Pinpoint the cell where the given text exists, returning its (x, y) midpoint coordinate. 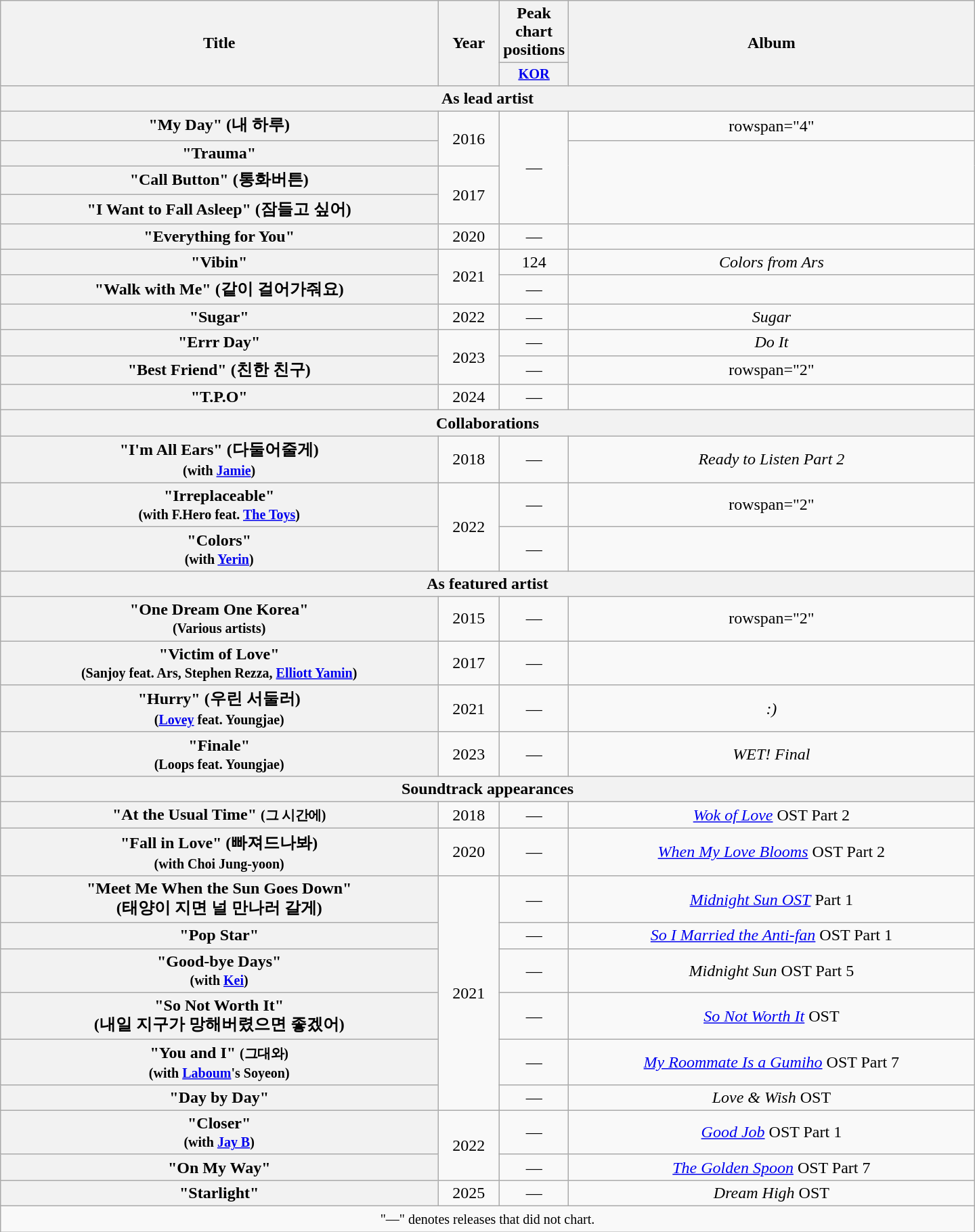
KOR (534, 74)
Peak chart positions (534, 32)
Album (772, 43)
"Fall in Love" (빠져드나봐)(with Choi Jung-yoon) (219, 852)
So I Married the Anti-fan OST Part 1 (772, 936)
"Colors"(with Yerin) (219, 548)
So Not Worth It OST (772, 1016)
"Errr Day" (219, 343)
When My Love Blooms OST Part 2 (772, 852)
2015 (469, 619)
Do It (772, 343)
:) (772, 709)
Dream High OST (772, 1193)
"Pop Star" (219, 936)
Midnight Sun OST Part 1 (772, 899)
"Meet Me When the Sun Goes Down" (태양이 지면 널 만나러 갈게) (219, 899)
"Walk with Me" (같이 걸어가줘요) (219, 290)
Year (469, 43)
"So Not Worth It" (내일 지구가 망해버렸으면 좋겠어) (219, 1016)
"Sugar" (219, 317)
"—" denotes releases that did not chart. (487, 1219)
"Vibin" (219, 262)
As featured artist (487, 584)
"Finale"(Loops feat. Youngjae) (219, 754)
"Closer"(with Jay B) (219, 1132)
Title (219, 43)
Colors from Ars (772, 262)
"Irreplaceable"(with F.Hero feat. The Toys) (219, 505)
As lead artist (487, 98)
Sugar (772, 317)
The Golden Spoon OST Part 7 (772, 1167)
"I Want to Fall Asleep" (잠들고 싶어) (219, 210)
Wok of Love OST Part 2 (772, 815)
"Hurry" (우린 서둘러)(Lovey feat. Youngjae) (219, 709)
Collaborations (487, 423)
Ready to Listen Part 2 (772, 460)
2024 (469, 397)
"Everything for You" (219, 236)
WET! Final (772, 754)
Soundtrack appearances (487, 789)
"Call Button" (통화버튼) (219, 180)
"At the Usual Time" (그 시간에) (219, 815)
My Roommate Is a Gumiho OST Part 7 (772, 1063)
"You and I" (그대와)(with Laboum's Soyeon) (219, 1063)
"T.P.O" (219, 397)
rowspan="4" (772, 126)
"I'm All Ears" (다둘어줄게)(with Jamie) (219, 460)
Good Job OST Part 1 (772, 1132)
2025 (469, 1193)
"One Dream One Korea" (Various artists) (219, 619)
"My Day" (내 하루) (219, 126)
"Best Friend" (친한 친구) (219, 370)
"Victim of Love"(Sanjoy feat. Ars, Stephen Rezza, Elliott Yamin) (219, 663)
Love & Wish OST (772, 1097)
"Trauma" (219, 153)
2016 (469, 139)
124 (534, 262)
"Good-bye Days"(with Kei) (219, 971)
"Starlight" (219, 1193)
Midnight Sun OST Part 5 (772, 971)
"On My Way" (219, 1167)
"Day by Day" (219, 1097)
